Extract the (x, y) coordinate from the center of the cell holding the provided text.  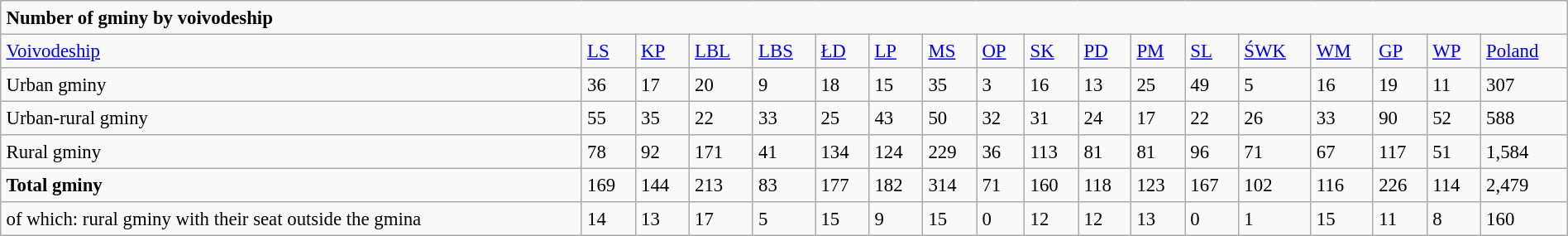
18 (842, 84)
213 (721, 185)
55 (609, 118)
113 (1052, 152)
50 (949, 118)
1 (1275, 219)
182 (896, 185)
116 (1341, 185)
8 (1454, 219)
171 (721, 152)
LBL (721, 51)
96 (1212, 152)
90 (1399, 118)
Total gminy (291, 185)
ŚWK (1275, 51)
Voivodeship (291, 51)
WM (1341, 51)
226 (1399, 185)
24 (1105, 118)
Urban gminy (291, 84)
49 (1212, 84)
588 (1523, 118)
OP (1001, 51)
Poland (1523, 51)
3 (1001, 84)
SK (1052, 51)
GP (1399, 51)
1,584 (1523, 152)
124 (896, 152)
314 (949, 185)
PM (1158, 51)
41 (784, 152)
31 (1052, 118)
117 (1399, 152)
92 (662, 152)
118 (1105, 185)
52 (1454, 118)
PD (1105, 51)
20 (721, 84)
51 (1454, 152)
26 (1275, 118)
123 (1158, 185)
KP (662, 51)
LP (896, 51)
2,479 (1523, 185)
177 (842, 185)
83 (784, 185)
19 (1399, 84)
WP (1454, 51)
307 (1523, 84)
78 (609, 152)
ŁD (842, 51)
SL (1212, 51)
MS (949, 51)
Urban-rural gminy (291, 118)
14 (609, 219)
Number of gminy by voivodeship (784, 17)
134 (842, 152)
102 (1275, 185)
43 (896, 118)
114 (1454, 185)
229 (949, 152)
Rural gminy (291, 152)
LS (609, 51)
167 (1212, 185)
LBS (784, 51)
144 (662, 185)
of which: rural gminy with their seat outside the gmina (291, 219)
169 (609, 185)
32 (1001, 118)
67 (1341, 152)
